Return the (x, y) coordinate for the center point of the cell that contains the specified text.  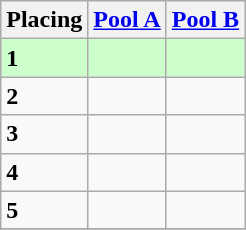
3 (44, 134)
5 (44, 210)
Pool B (205, 20)
2 (44, 96)
Pool A (127, 20)
Placing (44, 20)
1 (44, 58)
4 (44, 172)
